Search for the cell housing the specified text and yield its (x, y) center coordinate. 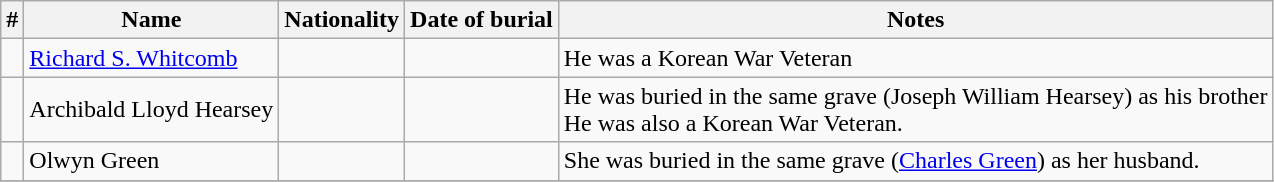
Date of burial (482, 20)
Richard S. Whitcomb (152, 58)
Name (152, 20)
Olwyn Green (152, 161)
# (12, 20)
He was buried in the same grave (Joseph William Hearsey) as his brotherHe was also a Korean War Veteran. (916, 110)
Nationality (342, 20)
Notes (916, 20)
Archibald Lloyd Hearsey (152, 110)
He was a Korean War Veteran (916, 58)
She was buried in the same grave (Charles Green) as her husband. (916, 161)
